Return the [X, Y] coordinate for the center point of the cell that contains the specified text.  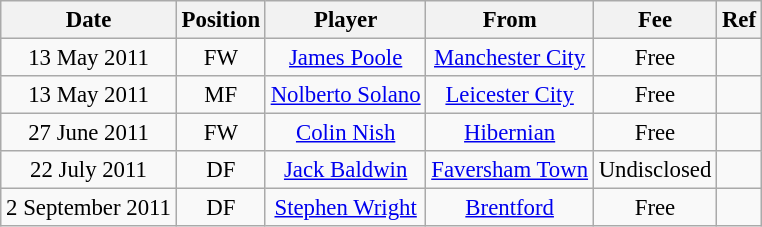
Player [346, 20]
2 September 2011 [89, 208]
From [510, 20]
Hibernian [510, 133]
Position [220, 20]
27 June 2011 [89, 133]
Undisclosed [654, 170]
James Poole [346, 58]
Leicester City [510, 95]
Nolberto Solano [346, 95]
MF [220, 95]
Brentford [510, 208]
Colin Nish [346, 133]
Stephen Wright [346, 208]
Fee [654, 20]
Ref [740, 20]
22 July 2011 [89, 170]
Jack Baldwin [346, 170]
Faversham Town [510, 170]
Date [89, 20]
Manchester City [510, 58]
